For the text-containing cell, return its midpoint in (x, y) coordinate format. 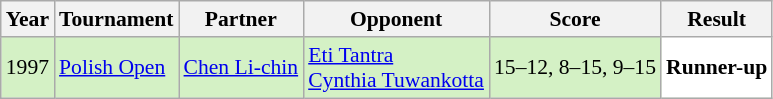
Opponent (396, 19)
Partner (242, 19)
Year (28, 19)
Chen Li-chin (242, 68)
Tournament (116, 19)
Eti Tantra Cynthia Tuwankotta (396, 68)
Score (575, 19)
1997 (28, 68)
Result (716, 19)
Runner-up (716, 68)
15–12, 8–15, 9–15 (575, 68)
Polish Open (116, 68)
